Scan for the cell matching the given text and deliver its [x, y] coordinate at center. 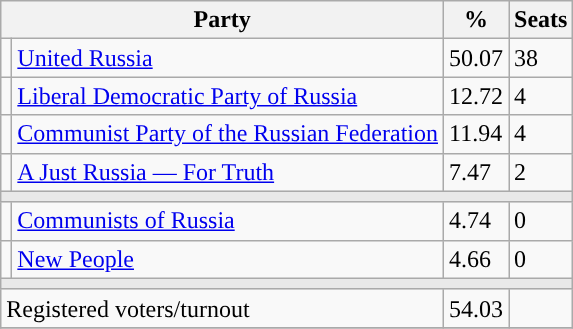
7.47 [476, 172]
A Just Russia — For Truth [228, 172]
50.07 [476, 58]
4.66 [476, 259]
11.94 [476, 134]
12.72 [476, 96]
2 [541, 172]
Registered voters/turnout [222, 308]
Party [222, 20]
Communist Party of the Russian Federation [228, 134]
Liberal Democratic Party of Russia [228, 96]
4.74 [476, 221]
Communists of Russia [228, 221]
United Russia [228, 58]
New People [228, 259]
38 [541, 58]
Seats [541, 20]
% [476, 20]
54.03 [476, 308]
